Determine the (x, y) coordinate at the center of the cell enclosing the given text.  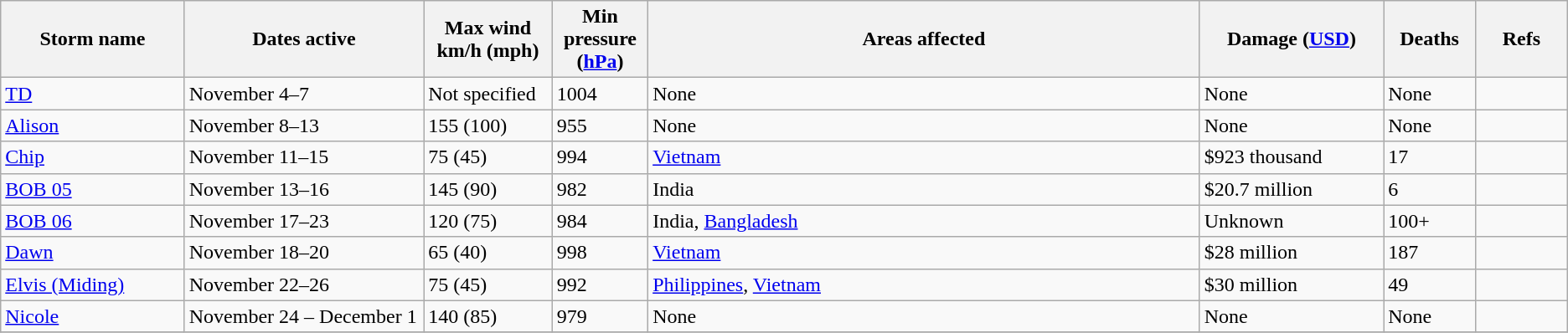
India, Bangladesh (925, 221)
November 13–16 (303, 189)
Philippines, Vietnam (925, 284)
187 (1430, 253)
Storm name (92, 39)
6 (1430, 189)
Deaths (1430, 39)
Unknown (1292, 221)
TD (92, 94)
955 (600, 126)
100+ (1430, 221)
17 (1430, 157)
November 17–23 (303, 221)
November 18–20 (303, 253)
Min pressure (hPa) (600, 39)
Alison (92, 126)
India (925, 189)
November 22–26 (303, 284)
Max wind km/h (mph) (488, 39)
145 (90) (488, 189)
BOB 05 (92, 189)
120 (75) (488, 221)
155 (100) (488, 126)
November 8–13 (303, 126)
49 (1430, 284)
Dates active (303, 39)
Damage (USD) (1292, 39)
$30 million (1292, 284)
994 (600, 157)
Not specified (488, 94)
$20.7 million (1292, 189)
Dawn (92, 253)
Elvis (Miding) (92, 284)
November 24 – December 1 (303, 316)
984 (600, 221)
$28 million (1292, 253)
$923 thousand (1292, 157)
998 (600, 253)
979 (600, 316)
Refs (1521, 39)
November 4–7 (303, 94)
140 (85) (488, 316)
Areas affected (925, 39)
65 (40) (488, 253)
982 (600, 189)
Chip (92, 157)
1004 (600, 94)
November 11–15 (303, 157)
Nicole (92, 316)
BOB 06 (92, 221)
992 (600, 284)
